From the cell containing the given text, extract its center point as [x, y] coordinate. 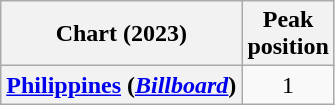
Chart (2023) [122, 34]
Peakposition [288, 34]
1 [288, 85]
Philippines (Billboard) [122, 85]
